Detect which cell encompasses the target text, then output its [x, y] center coordinate. 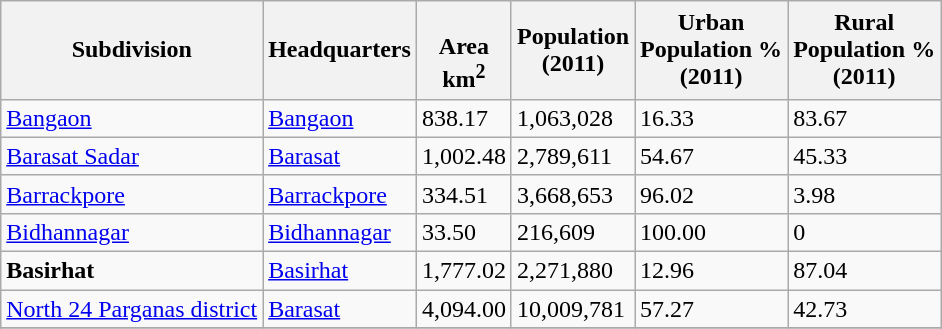
16.33 [712, 118]
83.67 [864, 118]
1,063,028 [572, 118]
57.27 [712, 309]
Headquarters [340, 50]
3.98 [864, 194]
2,789,611 [572, 156]
3,668,653 [572, 194]
100.00 [712, 232]
54.67 [712, 156]
1,002.48 [464, 156]
UrbanPopulation %(2011) [712, 50]
10,009,781 [572, 309]
Subdivision [132, 50]
1,777.02 [464, 271]
Areakm2 [464, 50]
Rural Population % (2011) [864, 50]
Barasat Sadar [132, 156]
334.51 [464, 194]
12.96 [712, 271]
Population(2011) [572, 50]
North 24 Parganas district [132, 309]
4,094.00 [464, 309]
96.02 [712, 194]
33.50 [464, 232]
0 [864, 232]
2,271,880 [572, 271]
42.73 [864, 309]
838.17 [464, 118]
87.04 [864, 271]
216,609 [572, 232]
45.33 [864, 156]
